From the cell containing the given text, extract its center point as (X, Y) coordinate. 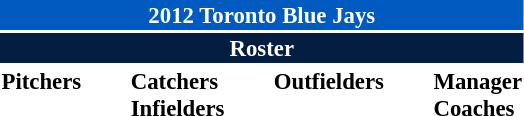
2012 Toronto Blue Jays (262, 15)
Roster (262, 48)
